Pinpoint the cell where the given text exists, returning its (X, Y) midpoint coordinate. 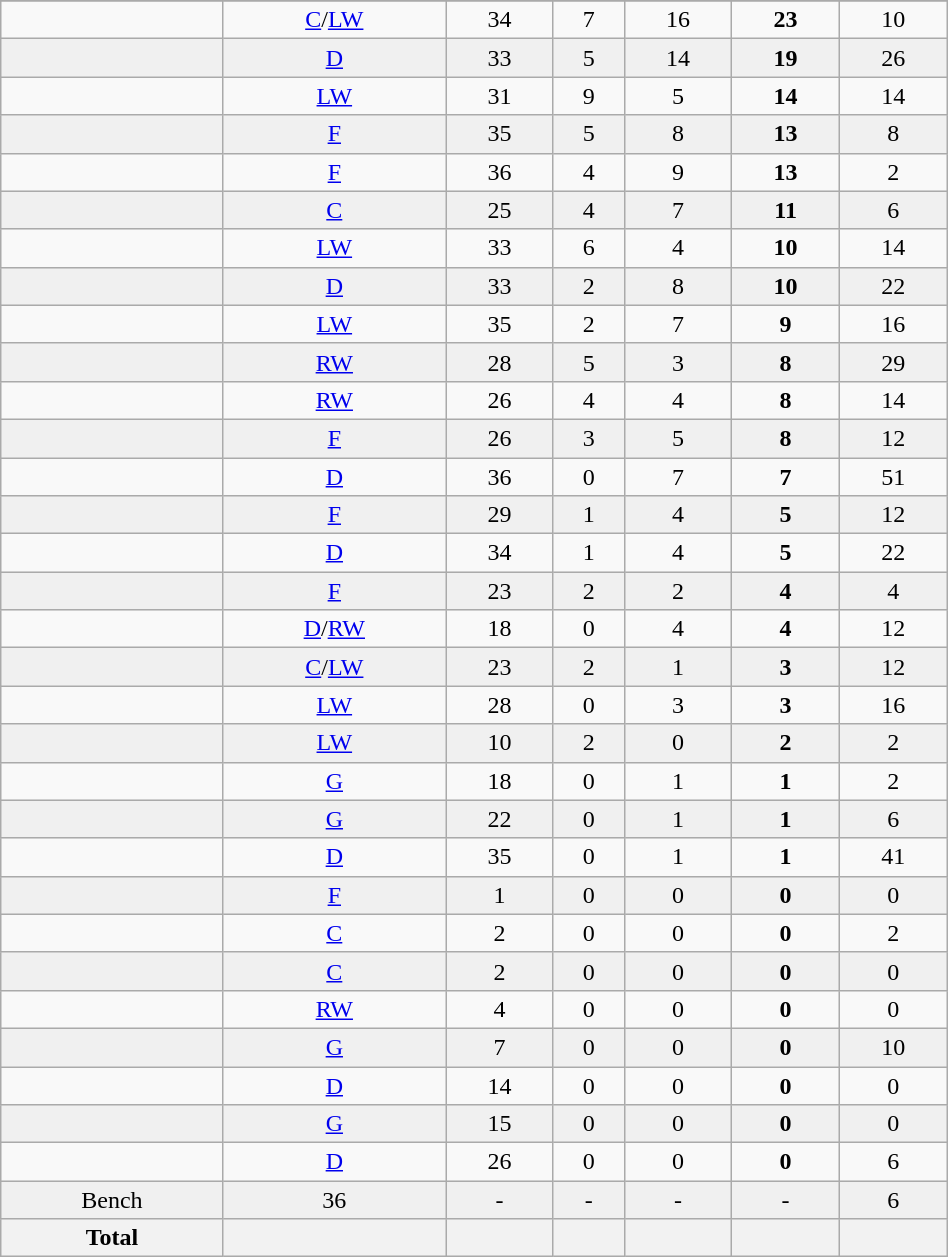
Bench (112, 1200)
11 (786, 210)
31 (500, 96)
19 (786, 58)
D/RW (334, 629)
15 (500, 1124)
25 (500, 210)
51 (893, 477)
41 (893, 857)
Total (112, 1238)
